Find where the given text appears and provide that cell's center as [X, Y] coordinate. 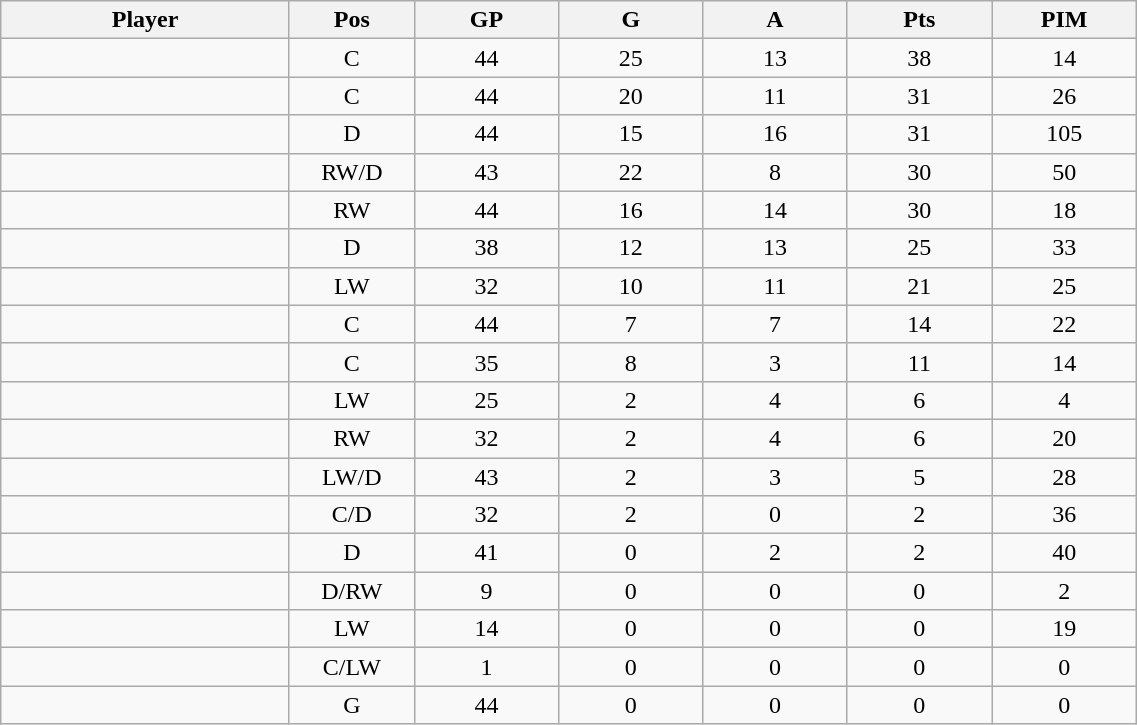
LW/D [352, 477]
50 [1064, 172]
C/D [352, 515]
RW/D [352, 172]
C/LW [352, 667]
19 [1064, 629]
12 [631, 248]
36 [1064, 515]
21 [919, 286]
A [775, 20]
26 [1064, 96]
28 [1064, 477]
18 [1064, 210]
GP [486, 20]
Pts [919, 20]
PIM [1064, 20]
5 [919, 477]
9 [486, 591]
Pos [352, 20]
41 [486, 553]
105 [1064, 134]
35 [486, 362]
Player [146, 20]
15 [631, 134]
10 [631, 286]
1 [486, 667]
33 [1064, 248]
40 [1064, 553]
D/RW [352, 591]
